Find where the given text appears and provide that cell's center as (x, y) coordinate. 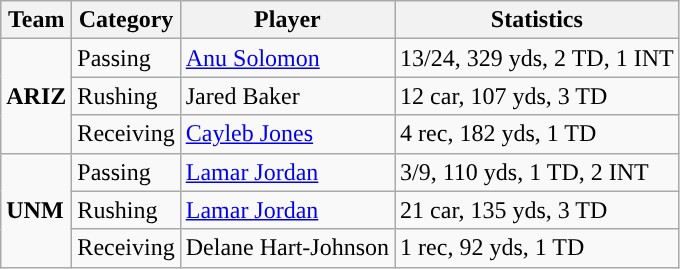
Player (287, 20)
4 rec, 182 yds, 1 TD (538, 134)
UNM (36, 210)
ARIZ (36, 96)
12 car, 107 yds, 3 TD (538, 96)
Team (36, 20)
Statistics (538, 20)
3/9, 110 yds, 1 TD, 2 INT (538, 172)
Jared Baker (287, 96)
13/24, 329 yds, 2 TD, 1 INT (538, 58)
Delane Hart-Johnson (287, 248)
Category (126, 20)
Cayleb Jones (287, 134)
21 car, 135 yds, 3 TD (538, 210)
1 rec, 92 yds, 1 TD (538, 248)
Anu Solomon (287, 58)
